Search for the cell housing the specified text and yield its [X, Y] center coordinate. 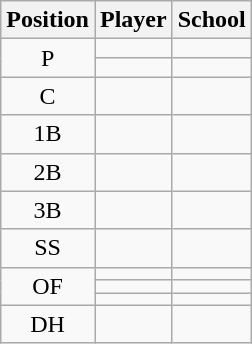
School [212, 20]
SS [48, 248]
Position [48, 20]
C [48, 96]
3B [48, 210]
P [48, 58]
1B [48, 134]
DH [48, 324]
OF [48, 286]
Player [133, 20]
2B [48, 172]
